Scan for the cell matching the given text and deliver its (X, Y) coordinate at center. 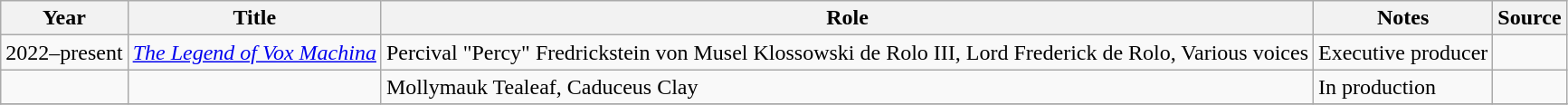
Mollymauk Tealeaf, Caduceus Clay (847, 87)
In production (1403, 87)
Source (1529, 18)
2022–present (64, 52)
Executive producer (1403, 52)
Notes (1403, 18)
The Legend of Vox Machina (254, 52)
Percival "Percy" Fredrickstein von Musel Klossowski de Rolo III, Lord Frederick de Rolo, Various voices (847, 52)
Title (254, 18)
Role (847, 18)
Year (64, 18)
